Provide the (x, y) coordinate of the cell's center where the given text is located.  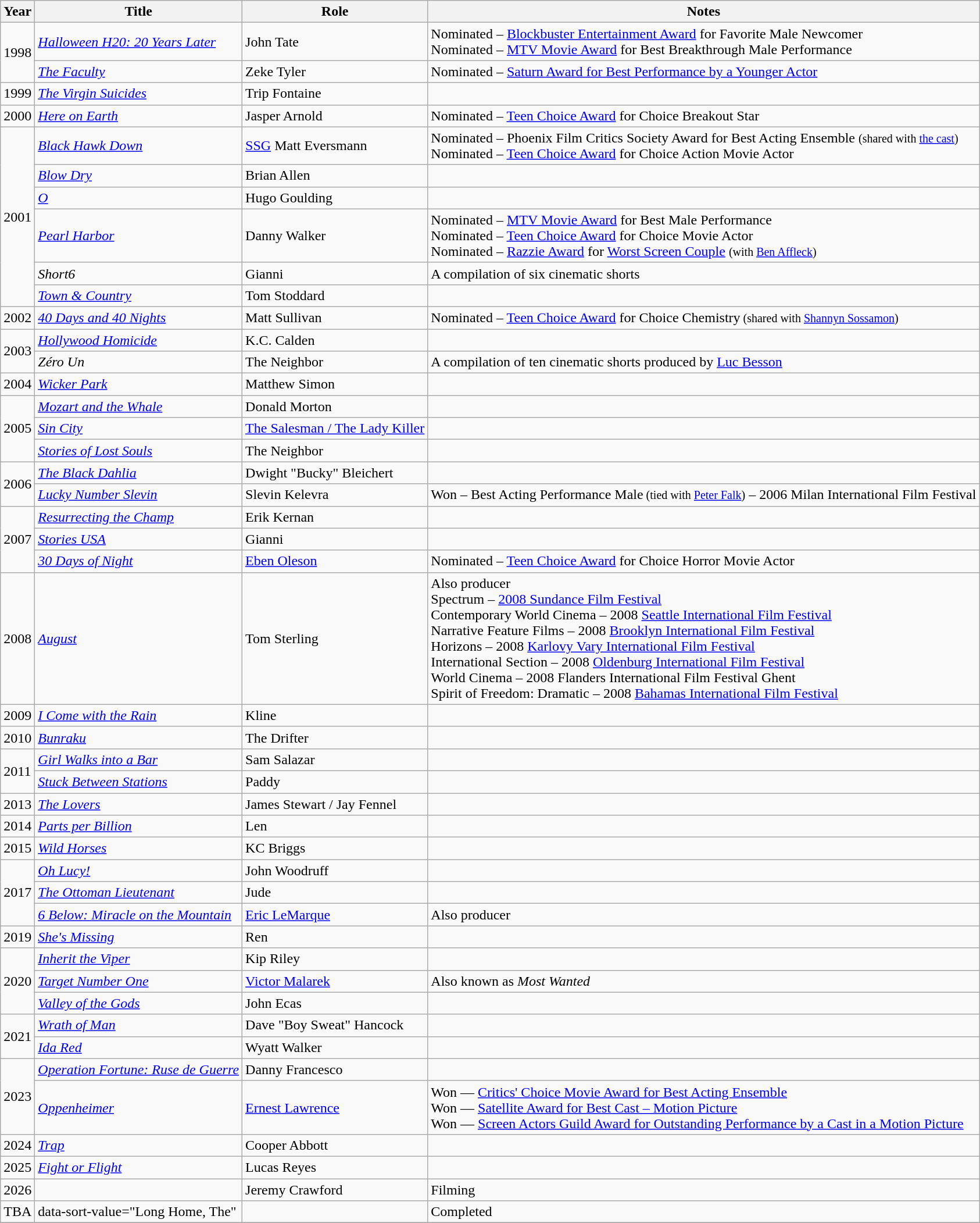
Sam Salazar (335, 760)
The Lovers (138, 804)
Girl Walks into a Bar (138, 760)
2015 (17, 848)
Resurrecting the Champ (138, 517)
Won – Best Acting Performance Male (tied with Peter Falk) – 2006 Milan International Film Festival (703, 495)
August (138, 639)
Matt Sullivan (335, 318)
Eben Oleson (335, 561)
2008 (17, 639)
Short6 (138, 273)
Town & Country (138, 295)
Hugo Goulding (335, 198)
1999 (17, 94)
Paddy (335, 782)
Dave "Boy Sweat" Hancock (335, 1025)
Ren (335, 937)
The Drifter (335, 737)
Jeremy Crawford (335, 1189)
Cooper Abbott (335, 1145)
KC Briggs (335, 848)
2005 (17, 429)
Nominated – Teen Choice Award for Choice Horror Movie Actor (703, 561)
K.C. Calden (335, 340)
Wrath of Man (138, 1025)
2026 (17, 1189)
2019 (17, 937)
2014 (17, 826)
data-sort-value="Long Home, The" (138, 1212)
Sin City (138, 429)
Brian Allen (335, 176)
Kline (335, 715)
Blow Dry (138, 176)
Role (335, 12)
2025 (17, 1167)
Parts per Billion (138, 826)
2004 (17, 384)
SSG Matt Eversmann (335, 145)
James Stewart / Jay Fennel (335, 804)
Jude (335, 893)
Zéro Un (138, 362)
Nominated – Teen Choice Award for Choice Breakout Star (703, 116)
Dwight "Bucky" Bleichert (335, 473)
Ernest Lawrence (335, 1107)
2002 (17, 318)
Target Number One (138, 981)
40 Days and 40 Nights (138, 318)
I Come with the Rain (138, 715)
The Black Dahlia (138, 473)
Kip Riley (335, 959)
2003 (17, 351)
O (138, 198)
6 Below: Miracle on the Mountain (138, 915)
Fight or Flight (138, 1167)
Hollywood Homicide (138, 340)
Zeke Tyler (335, 72)
Stories USA (138, 539)
Nominated – Blockbuster Entertainment Award for Favorite Male NewcomerNominated – MTV Movie Award for Best Breakthrough Male Performance (703, 42)
Filming (703, 1189)
Victor Malarek (335, 981)
Title (138, 12)
Inherit the Viper (138, 959)
Lucas Reyes (335, 1167)
2010 (17, 737)
Tom Stoddard (335, 295)
Danny Walker (335, 236)
Wild Horses (138, 848)
2009 (17, 715)
A compilation of six cinematic shorts (703, 273)
Wicker Park (138, 384)
Slevin Kelevra (335, 495)
2000 (17, 116)
2024 (17, 1145)
Operation Fortune: Ruse de Guerre (138, 1069)
She's Missing (138, 937)
Donald Morton (335, 407)
2023 (17, 1096)
The Ottoman Lieutenant (138, 893)
Eric LeMarque (335, 915)
Ida Red (138, 1047)
John Ecas (335, 1003)
1998 (17, 52)
Len (335, 826)
2007 (17, 539)
Stories of Lost Souls (138, 451)
2001 (17, 216)
2017 (17, 893)
The Salesman / The Lady Killer (335, 429)
A compilation of ten cinematic shorts produced by Luc Besson (703, 362)
Black Hawk Down (138, 145)
2013 (17, 804)
Notes (703, 12)
Nominated – Teen Choice Award for Choice Chemistry (shared with Shannyn Sossamon) (703, 318)
John Tate (335, 42)
2011 (17, 771)
2020 (17, 981)
Halloween H20: 20 Years Later (138, 42)
Nominated – Saturn Award for Best Performance by a Younger Actor (703, 72)
Erik Kernan (335, 517)
Trap (138, 1145)
Lucky Number Slevin (138, 495)
Bunraku (138, 737)
Trip Fontaine (335, 94)
John Woodruff (335, 871)
Here on Earth (138, 116)
The Virgin Suicides (138, 94)
Oh Lucy! (138, 871)
Tom Sterling (335, 639)
Oppenheimer (138, 1107)
Also producer (703, 915)
Also known as Most Wanted (703, 981)
2006 (17, 484)
The Faculty (138, 72)
Wyatt Walker (335, 1047)
Valley of the Gods (138, 1003)
Stuck Between Stations (138, 782)
2021 (17, 1036)
Year (17, 12)
Danny Francesco (335, 1069)
TBA (17, 1212)
30 Days of Night (138, 561)
Jasper Arnold (335, 116)
Matthew Simon (335, 384)
Mozart and the Whale (138, 407)
Pearl Harbor (138, 236)
Completed (703, 1212)
